Locate the cell with the specified text and output its [x, y] center coordinate. 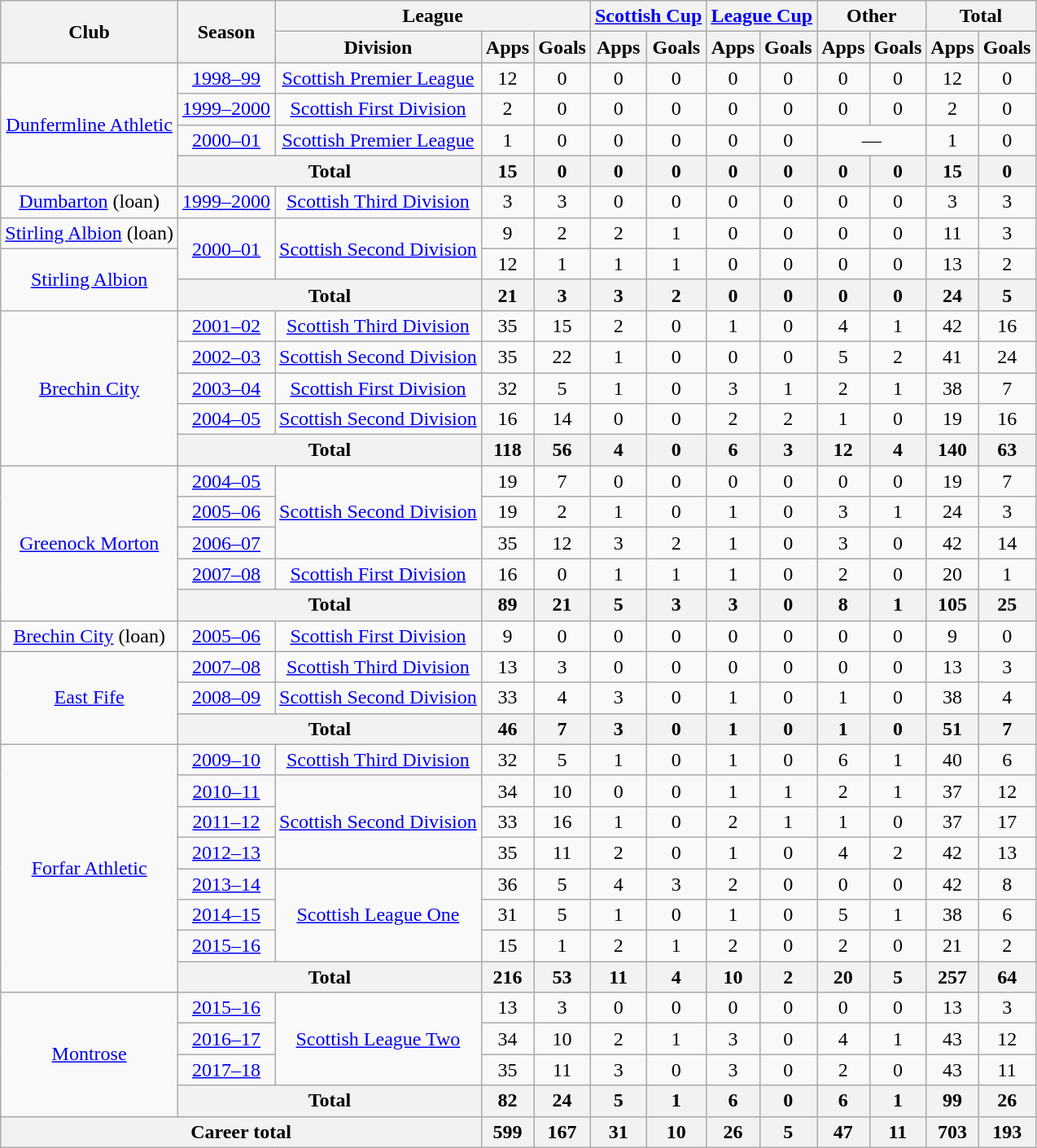
Stirling Albion [90, 279]
Scottish Cup [648, 16]
East Fife [90, 698]
216 [507, 977]
Scottish League One [378, 914]
167 [562, 1132]
51 [952, 729]
Other [872, 16]
257 [952, 977]
Club [90, 32]
Season [226, 32]
599 [507, 1132]
99 [952, 1101]
2012–13 [226, 852]
17 [1007, 822]
League [433, 16]
Brechin City [90, 388]
41 [952, 357]
Brechin City (loan) [90, 636]
Dunfermline Athletic [90, 125]
Division [378, 47]
89 [507, 605]
2002–03 [226, 357]
2008–09 [226, 698]
703 [952, 1132]
22 [562, 357]
118 [507, 450]
63 [1007, 450]
25 [1007, 605]
1998–99 [226, 78]
Dumbarton (loan) [90, 202]
Stirling Albion (loan) [90, 233]
Career total [241, 1132]
Scottish League Two [378, 1039]
47 [843, 1132]
36 [507, 883]
League Cup [762, 16]
2011–12 [226, 822]
193 [1007, 1132]
2006–07 [226, 543]
2014–15 [226, 915]
2003–04 [226, 388]
53 [562, 977]
2010–11 [226, 791]
Montrose [90, 1054]
40 [952, 760]
Forfar Athletic [90, 868]
2013–14 [226, 883]
64 [1007, 977]
82 [507, 1101]
Greenock Morton [90, 543]
2009–10 [226, 760]
— [872, 140]
2001–02 [226, 326]
105 [952, 605]
2017–18 [226, 1070]
2016–17 [226, 1039]
140 [952, 450]
56 [562, 450]
46 [507, 729]
